Scan for the cell matching the given text and deliver its (x, y) coordinate at center. 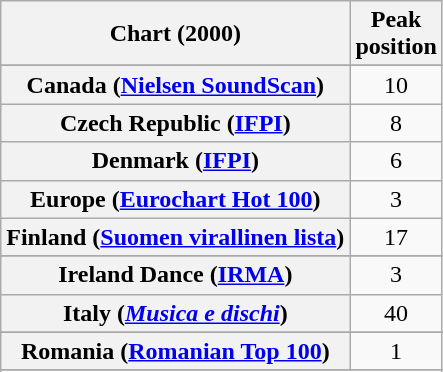
Czech Republic (IFPI) (176, 123)
Denmark (IFPI) (176, 161)
Chart (2000) (176, 34)
6 (396, 161)
Europe (Eurochart Hot 100) (176, 199)
Finland (Suomen virallinen lista) (176, 237)
8 (396, 123)
Canada (Nielsen SoundScan) (176, 85)
Italy (Musica e dischi) (176, 313)
17 (396, 237)
1 (396, 351)
Romania (Romanian Top 100) (176, 351)
10 (396, 85)
40 (396, 313)
Ireland Dance (IRMA) (176, 275)
Peakposition (396, 34)
